Scan for the cell matching the given text and deliver its (X, Y) coordinate at center. 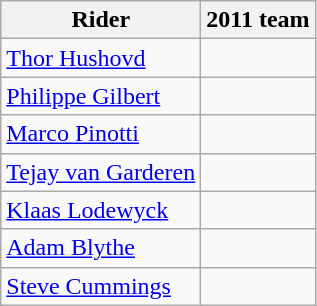
Adam Blythe (101, 248)
Tejay van Garderen (101, 172)
Steve Cummings (101, 286)
Thor Hushovd (101, 58)
Philippe Gilbert (101, 96)
Klaas Lodewyck (101, 210)
2011 team (258, 20)
Rider (101, 20)
Marco Pinotti (101, 134)
